For the text-containing cell, return its midpoint in [x, y] coordinate format. 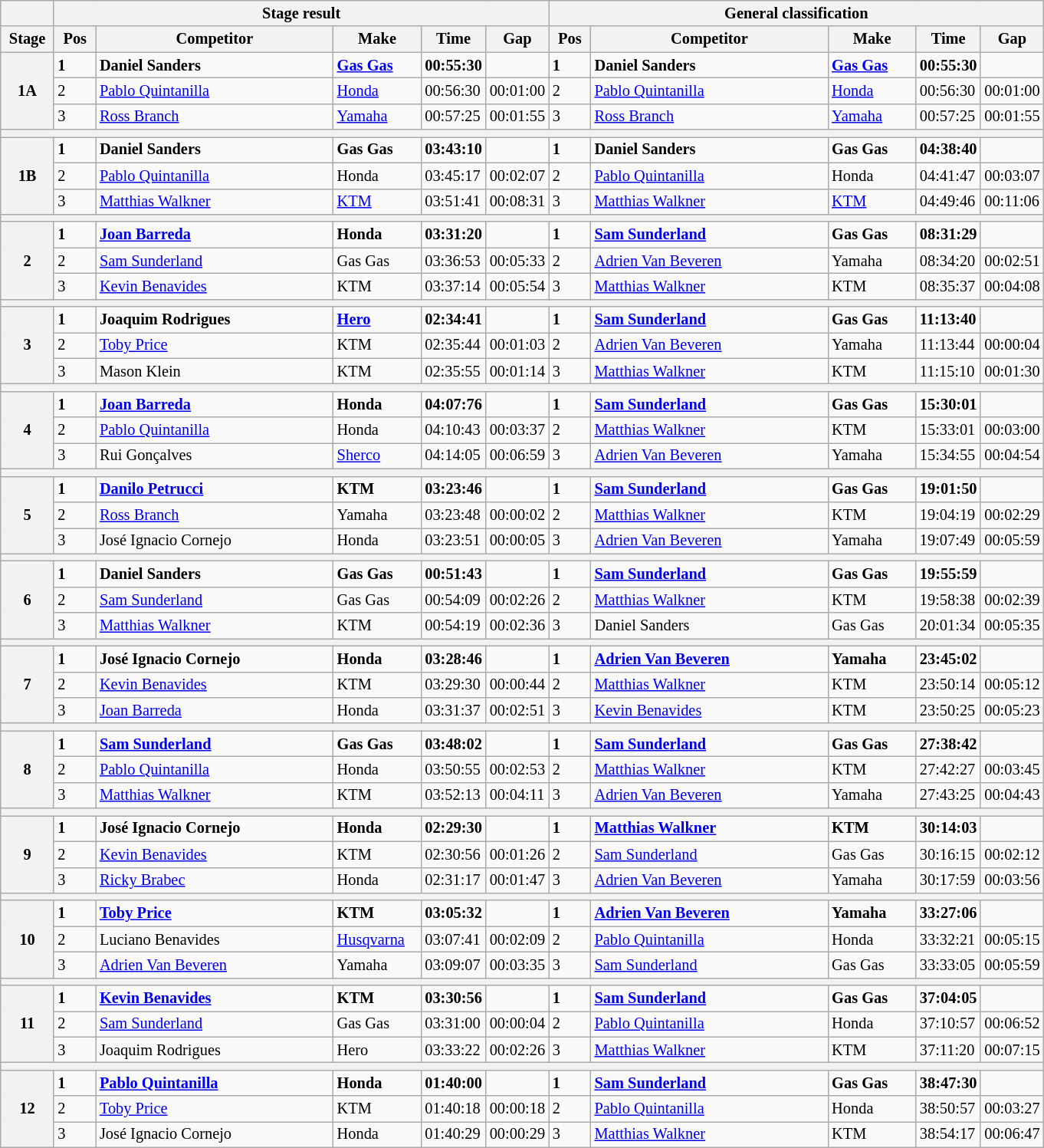
00:00:02 [517, 515]
38:47:30 [948, 1083]
30:17:59 [948, 880]
00:05:23 [1012, 710]
00:06:52 [1012, 1024]
General classification [796, 13]
1B [28, 175]
03:48:02 [453, 744]
19:04:19 [948, 515]
03:23:46 [453, 489]
00:00:05 [517, 541]
00:02:29 [1012, 515]
02:35:55 [453, 371]
03:23:48 [453, 515]
00:11:06 [1012, 202]
03:05:32 [453, 913]
00:05:12 [1012, 685]
03:45:17 [453, 176]
27:42:27 [948, 769]
9 [28, 854]
00:06:59 [517, 456]
15:34:55 [948, 456]
00:03:45 [1012, 769]
27:43:25 [948, 795]
00:07:15 [1012, 1050]
00:01:14 [517, 371]
00:04:54 [1012, 456]
33:32:21 [948, 939]
4 [28, 429]
7 [28, 684]
30:14:03 [948, 828]
08:34:20 [948, 261]
03:31:20 [453, 235]
03:30:56 [453, 998]
11:13:44 [948, 345]
00:01:26 [517, 854]
00:08:31 [517, 202]
00:01:03 [517, 345]
Sherco [377, 456]
33:33:05 [948, 965]
23:50:14 [948, 685]
00:54:09 [453, 600]
00:03:27 [1012, 1109]
Ricky Brabec [215, 880]
38:54:17 [948, 1134]
23:50:25 [948, 710]
04:49:46 [948, 202]
00:00:29 [517, 1134]
00:03:07 [1012, 176]
00:02:09 [517, 939]
12 [28, 1109]
03:36:53 [453, 261]
5 [28, 515]
03:31:00 [453, 1024]
33:27:06 [948, 913]
03:51:41 [453, 202]
Stage result [301, 13]
00:04:11 [517, 795]
08:31:29 [948, 235]
00:03:37 [517, 430]
00:05:54 [517, 286]
00:05:15 [1012, 939]
03:07:41 [453, 939]
00:04:43 [1012, 795]
15:33:01 [948, 430]
00:01:30 [1012, 371]
03:52:13 [453, 795]
37:11:20 [948, 1050]
00:02:39 [1012, 600]
00:02:12 [1012, 854]
38:50:57 [948, 1109]
01:40:00 [453, 1083]
30:16:15 [948, 854]
03:37:14 [453, 286]
08:35:37 [948, 286]
00:06:47 [1012, 1134]
02:35:44 [453, 345]
04:41:47 [948, 176]
10 [28, 939]
03:23:51 [453, 541]
00:03:00 [1012, 430]
00:02:07 [517, 176]
03:28:46 [453, 659]
02:30:56 [453, 854]
04:10:43 [453, 430]
04:14:05 [453, 456]
1A [28, 90]
Husqvarna [377, 939]
00:00:44 [517, 685]
03:43:10 [453, 150]
37:04:05 [948, 998]
02:31:17 [453, 880]
19:55:59 [948, 574]
8 [28, 770]
Mason Klein [215, 371]
00:02:36 [517, 626]
04:38:40 [948, 150]
6 [28, 600]
00:00:18 [517, 1109]
27:38:42 [948, 744]
Luciano Benavides [215, 939]
11:13:40 [948, 320]
03:29:30 [453, 685]
00:54:19 [453, 626]
19:58:38 [948, 600]
02:34:41 [453, 320]
00:05:33 [517, 261]
00:01:47 [517, 880]
00:02:53 [517, 769]
01:40:18 [453, 1109]
03:50:55 [453, 769]
37:10:57 [948, 1024]
11:15:10 [948, 371]
00:04:08 [1012, 286]
Stage [28, 39]
00:03:35 [517, 965]
02:29:30 [453, 828]
Danilo Petrucci [215, 489]
11 [28, 1025]
00:03:56 [1012, 880]
23:45:02 [948, 659]
01:40:29 [453, 1134]
03:33:22 [453, 1050]
19:01:50 [948, 489]
15:30:01 [948, 404]
20:01:34 [948, 626]
19:07:49 [948, 541]
03:31:37 [453, 710]
Rui Gonçalves [215, 456]
00:05:35 [1012, 626]
00:51:43 [453, 574]
04:07:76 [453, 404]
03:09:07 [453, 965]
